Capture the cell that displays the provided text and extract its [x, y] central coordinate. 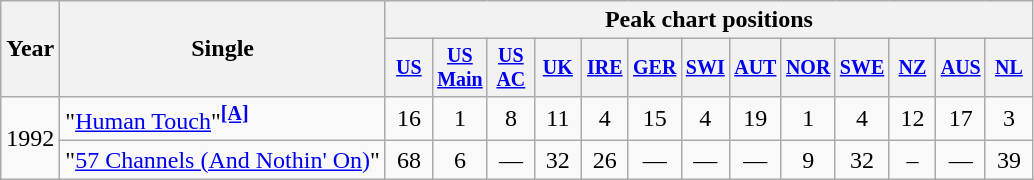
– [912, 160]
SWI [705, 68]
17 [960, 118]
NL [1008, 68]
"Human Touch"[A] [223, 118]
NOR [808, 68]
"57 Channels (And Nothin' On)" [223, 160]
IRE [604, 68]
US AC [510, 68]
8 [510, 118]
SWE [862, 68]
16 [408, 118]
26 [604, 160]
Single [223, 49]
GER [654, 68]
12 [912, 118]
9 [808, 160]
68 [408, 160]
US [408, 68]
6 [460, 160]
UK [558, 68]
AUS [960, 68]
11 [558, 118]
Year [30, 49]
US Main [460, 68]
1992 [30, 138]
AUT [755, 68]
3 [1008, 118]
15 [654, 118]
39 [1008, 160]
NZ [912, 68]
19 [755, 118]
Peak chart positions [708, 20]
